Locate the cell with the specified text and output its (X, Y) center coordinate. 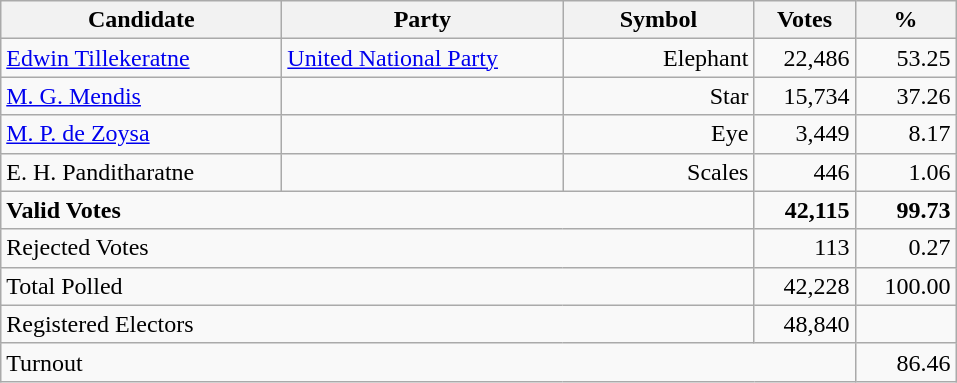
42,115 (804, 210)
Candidate (142, 20)
Edwin Tillekeratne (142, 58)
Total Polled (378, 286)
Scales (658, 172)
99.73 (906, 210)
1.06 (906, 172)
Turnout (428, 362)
Star (658, 96)
3,449 (804, 134)
% (906, 20)
42,228 (804, 286)
United National Party (422, 58)
Valid Votes (378, 210)
53.25 (906, 58)
48,840 (804, 324)
Registered Electors (378, 324)
M. G. Mendis (142, 96)
15,734 (804, 96)
86.46 (906, 362)
113 (804, 248)
8.17 (906, 134)
Party (422, 20)
22,486 (804, 58)
Elephant (658, 58)
Rejected Votes (378, 248)
Votes (804, 20)
100.00 (906, 286)
Eye (658, 134)
M. P. de Zoysa (142, 134)
0.27 (906, 248)
Symbol (658, 20)
E. H. Panditharatne (142, 172)
446 (804, 172)
37.26 (906, 96)
